Provide the (X, Y) coordinate of the cell's center where the given text is located.  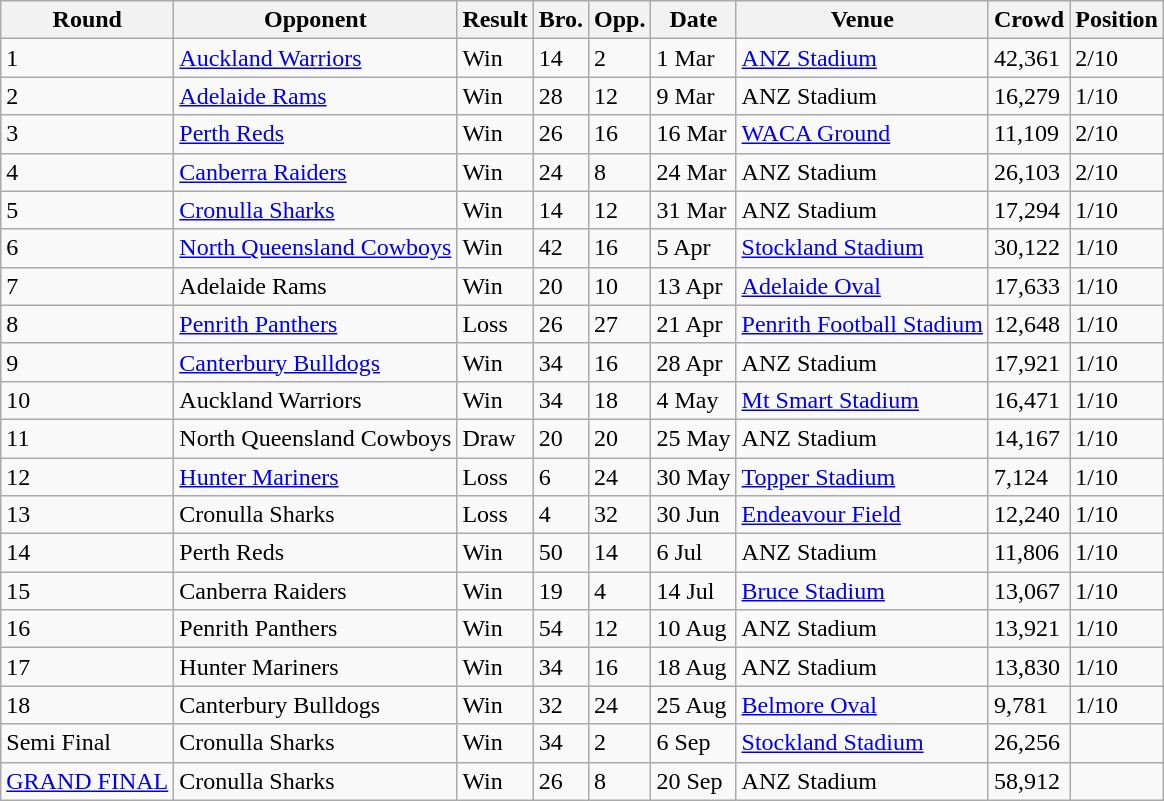
14,167 (1028, 438)
21 Apr (694, 324)
6 Jul (694, 553)
Belmore Oval (862, 705)
42 (560, 248)
20 Sep (694, 781)
28 (560, 96)
5 (88, 210)
50 (560, 553)
Venue (862, 20)
13,067 (1028, 591)
11,109 (1028, 134)
Draw (495, 438)
14 Jul (694, 591)
Round (88, 20)
Topper Stadium (862, 477)
11,806 (1028, 553)
17,921 (1028, 362)
12,240 (1028, 515)
17,294 (1028, 210)
19 (560, 591)
24 Mar (694, 172)
42,361 (1028, 58)
27 (620, 324)
Crowd (1028, 20)
13,921 (1028, 629)
15 (88, 591)
31 Mar (694, 210)
25 Aug (694, 705)
12,648 (1028, 324)
Semi Final (88, 743)
18 Aug (694, 667)
Position (1117, 20)
30 Jun (694, 515)
26,103 (1028, 172)
WACA Ground (862, 134)
17 (88, 667)
Opponent (316, 20)
Endeavour Field (862, 515)
10 Aug (694, 629)
17,633 (1028, 286)
Bruce Stadium (862, 591)
Opp. (620, 20)
Bro. (560, 20)
58,912 (1028, 781)
13,830 (1028, 667)
5 Apr (694, 248)
9,781 (1028, 705)
30 May (694, 477)
30,122 (1028, 248)
Result (495, 20)
1 (88, 58)
Adelaide Oval (862, 286)
54 (560, 629)
4 May (694, 400)
Mt Smart Stadium (862, 400)
7,124 (1028, 477)
Penrith Football Stadium (862, 324)
9 (88, 362)
26,256 (1028, 743)
28 Apr (694, 362)
Date (694, 20)
13 Apr (694, 286)
3 (88, 134)
11 (88, 438)
13 (88, 515)
1 Mar (694, 58)
GRAND FINAL (88, 781)
7 (88, 286)
6 Sep (694, 743)
16 Mar (694, 134)
16,279 (1028, 96)
16,471 (1028, 400)
25 May (694, 438)
9 Mar (694, 96)
